Return [x, y] of the center of cell containing provided text 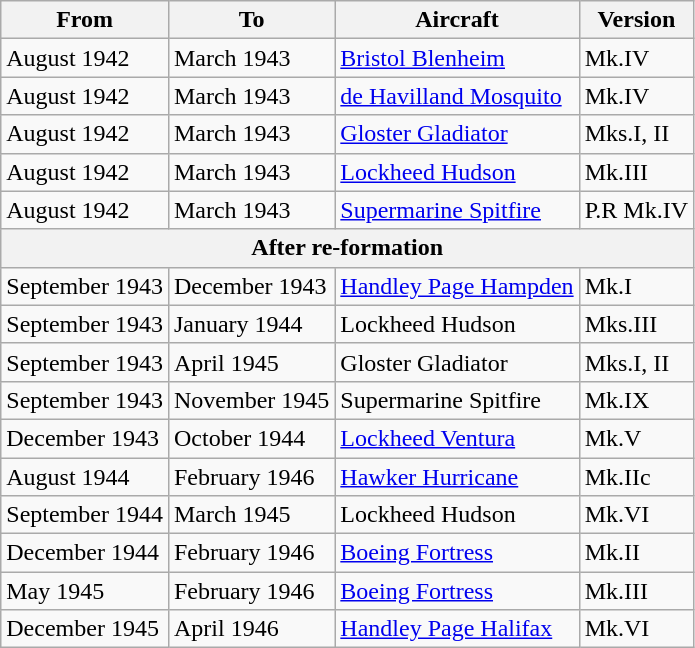
Mk.I [636, 286]
Mks.III [636, 324]
April 1946 [251, 629]
After re-formation [348, 248]
Mk.IIc [636, 477]
P.R Mk.IV [636, 210]
December 1945 [85, 629]
May 1945 [85, 591]
Mk.V [636, 438]
September 1944 [85, 515]
Bristol Blenheim [457, 58]
January 1944 [251, 324]
April 1945 [251, 362]
Handley Page Halifax [457, 629]
November 1945 [251, 400]
August 1944 [85, 477]
Aircraft [457, 20]
Version [636, 20]
Mk.IX [636, 400]
To [251, 20]
October 1944 [251, 438]
Hawker Hurricane [457, 477]
Lockheed Ventura [457, 438]
Handley Page Hampden [457, 286]
From [85, 20]
Mk.II [636, 553]
March 1945 [251, 515]
December 1944 [85, 553]
de Havilland Mosquito [457, 96]
